Extract the (X, Y) coordinate from the center of the cell holding the provided text.  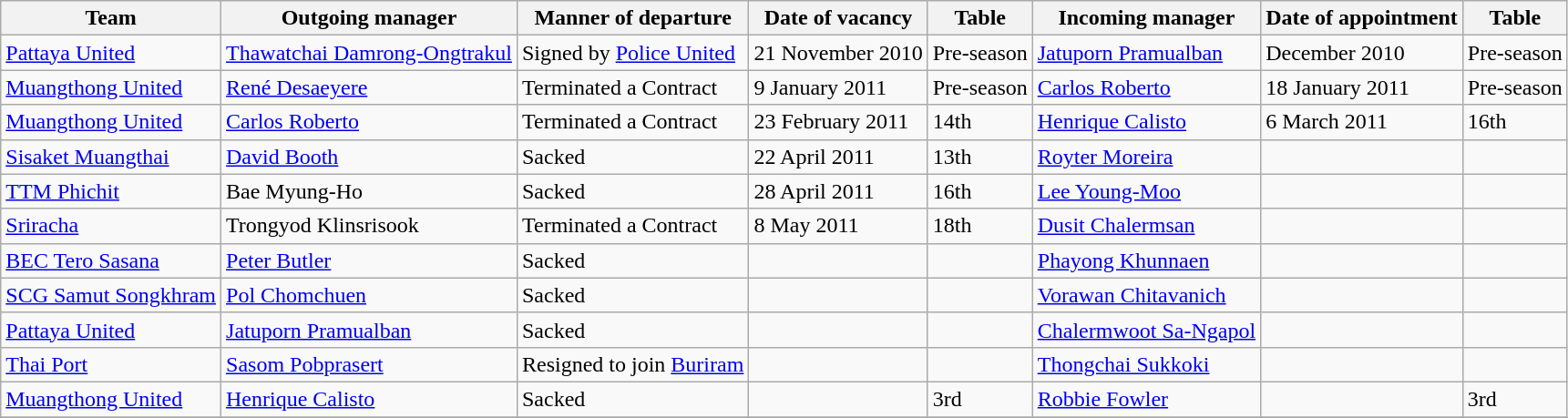
Robbie Fowler (1146, 399)
Date of vacancy (838, 18)
Date of appointment (1362, 18)
René Desaeyere (370, 87)
22 April 2011 (838, 157)
14th (980, 122)
28 April 2011 (838, 191)
13th (980, 157)
Phayong Khunnaen (1146, 260)
Signed by Police United (632, 53)
8 May 2011 (838, 226)
9 January 2011 (838, 87)
Resigned to join Buriram (632, 364)
6 March 2011 (1362, 122)
Team (111, 18)
Peter Butler (370, 260)
Royter Moreira (1146, 157)
David Booth (370, 157)
18th (980, 226)
Lee Young-Moo (1146, 191)
23 February 2011 (838, 122)
21 November 2010 (838, 53)
Chalermwoot Sa-Ngapol (1146, 330)
Trongyod Klinsrisook (370, 226)
Bae Myung-Ho (370, 191)
BEC Tero Sasana (111, 260)
Manner of departure (632, 18)
Dusit Chalermsan (1146, 226)
TTM Phichit (111, 191)
Sasom Pobprasert (370, 364)
December 2010 (1362, 53)
Thai Port (111, 364)
Vorawan Chitavanich (1146, 295)
Sriracha (111, 226)
SCG Samut Songkhram (111, 295)
Sisaket Muangthai (111, 157)
Outgoing manager (370, 18)
Thongchai Sukkoki (1146, 364)
18 January 2011 (1362, 87)
Thawatchai Damrong-Ongtrakul (370, 53)
Incoming manager (1146, 18)
Pol Chomchuen (370, 295)
